Locate the cell with the specified text and output its (x, y) center coordinate. 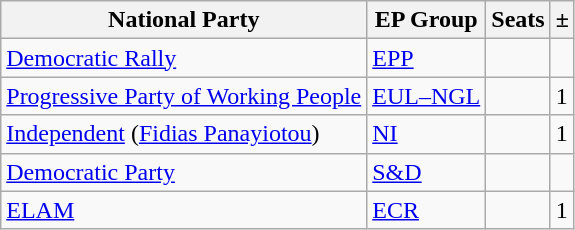
ELAM (184, 210)
Progressive Party of Working People (184, 96)
Democratic Rally (184, 58)
NI (426, 134)
Seats (518, 20)
ECR (426, 210)
EP Group (426, 20)
Independent (Fidias Panayiotou) (184, 134)
EPP (426, 58)
National Party (184, 20)
± (562, 20)
Democratic Party (184, 172)
EUL–NGL (426, 96)
S&D (426, 172)
